Capture the cell that displays the provided text and extract its (x, y) central coordinate. 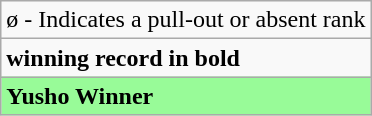
Yusho Winner (186, 96)
ø - Indicates a pull-out or absent rank (186, 20)
winning record in bold (186, 58)
